Find where the given text appears and provide that cell's center as [x, y] coordinate. 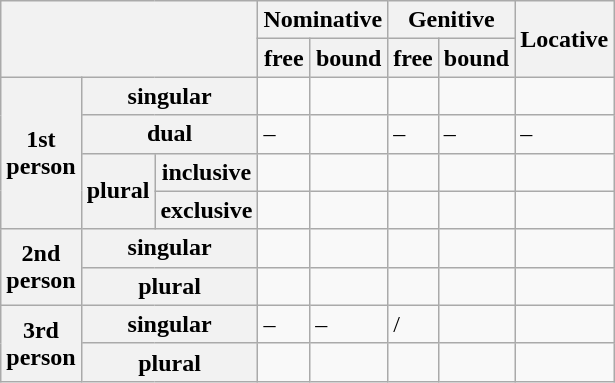
2ndperson [41, 267]
3rdperson [41, 343]
/ [414, 324]
dual [170, 134]
1stperson [41, 153]
Genitive [452, 20]
Nominative [323, 20]
Locative [564, 39]
inclusive [206, 172]
exclusive [206, 210]
